Return [x, y] of the center of cell containing provided text 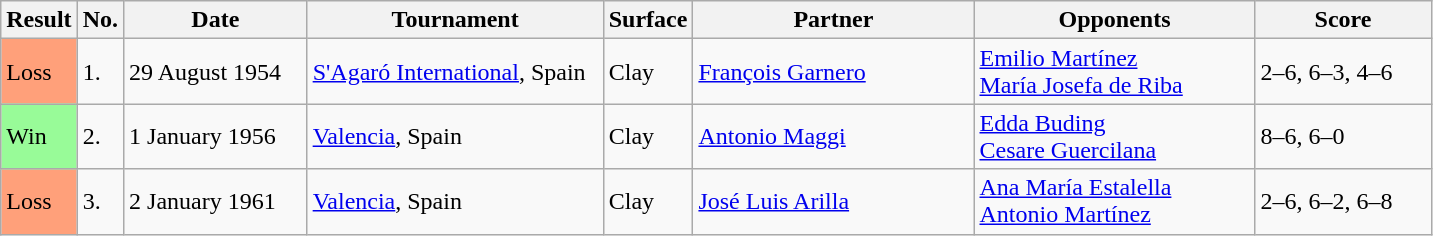
Opponents [1114, 20]
29 August 1954 [216, 72]
Ana María Estalella Antonio Martínez [1114, 202]
8–6, 6–0 [1343, 136]
2–6, 6–3, 4–6 [1343, 72]
François Garnero [834, 72]
José Luis Arilla [834, 202]
Edda Buding Cesare Guercilana [1114, 136]
Win [39, 136]
Antonio Maggi [834, 136]
S'Agaró International, Spain [455, 72]
Surface [648, 20]
Score [1343, 20]
3. [100, 202]
1. [100, 72]
Result [39, 20]
2–6, 6–2, 6–8 [1343, 202]
1 January 1956 [216, 136]
No. [100, 20]
2 January 1961 [216, 202]
Emilio Martínez María Josefa de Riba [1114, 72]
Date [216, 20]
Partner [834, 20]
2. [100, 136]
Tournament [455, 20]
